Capture the cell that displays the provided text and extract its [x, y] central coordinate. 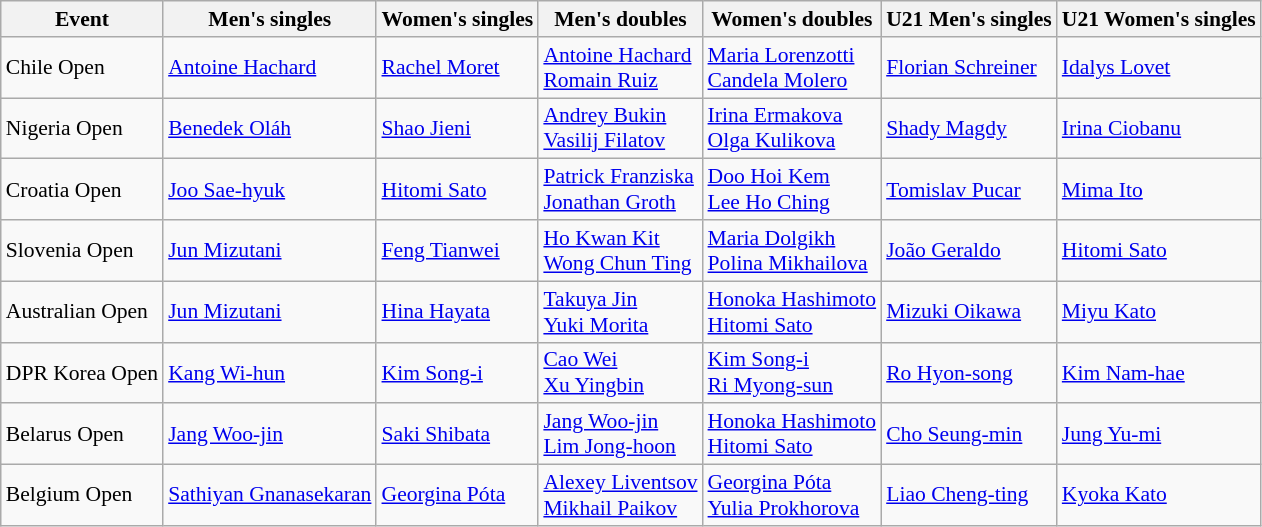
Kim Song-i [457, 372]
Australian Open [82, 312]
Jung Yu-mi [1159, 434]
Georgina Póta [457, 496]
Tomislav Pucar [969, 190]
Men's doubles [620, 19]
Doo Hoi Kem Lee Ho Ching [792, 190]
Patrick Franziska Jonathan Groth [620, 190]
Antoine Hachard Romain Ruiz [620, 68]
Maria Dolgikh Polina Mikhailova [792, 250]
Chile Open [82, 68]
Maria Lorenzotti Candela Molero [792, 68]
U21 Women's singles [1159, 19]
Nigeria Open [82, 128]
Women's doubles [792, 19]
Hina Hayata [457, 312]
Kang Wi-hun [270, 372]
Andrey Bukin Vasilij Filatov [620, 128]
Idalys Lovet [1159, 68]
Jang Woo-jin [270, 434]
Mizuki Oikawa [969, 312]
Ho Kwan Kit Wong Chun Ting [620, 250]
Belgium Open [82, 496]
DPR Korea Open [82, 372]
Georgina Póta Yulia Prokhorova [792, 496]
U21 Men's singles [969, 19]
Jang Woo-jin Lim Jong-hoon [620, 434]
Shao Jieni [457, 128]
Ro Hyon-song [969, 372]
Joo Sae-hyuk [270, 190]
Kim Song-i Ri Myong-sun [792, 372]
Shady Magdy [969, 128]
Takuya Jin Yuki Morita [620, 312]
Men's singles [270, 19]
Women's singles [457, 19]
Alexey Liventsov Mikhail Paikov [620, 496]
Benedek Oláh [270, 128]
Irina Ciobanu [1159, 128]
Sathiyan Gnanasekaran [270, 496]
Irina Ermakova Olga Kulikova [792, 128]
João Geraldo [969, 250]
Miyu Kato [1159, 312]
Cho Seung-min [969, 434]
Liao Cheng-ting [969, 496]
Feng Tianwei [457, 250]
Cao Wei Xu Yingbin [620, 372]
Antoine Hachard [270, 68]
Rachel Moret [457, 68]
Croatia Open [82, 190]
Mima Ito [1159, 190]
Kim Nam-hae [1159, 372]
Slovenia Open [82, 250]
Event [82, 19]
Saki Shibata [457, 434]
Kyoka Kato [1159, 496]
Belarus Open [82, 434]
Florian Schreiner [969, 68]
